Return (X, Y) of the center of cell containing provided text 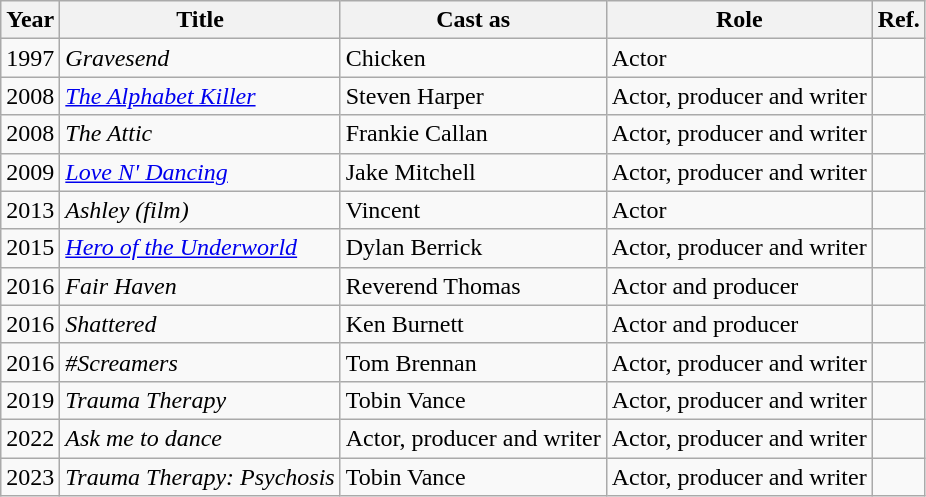
The Alphabet Killer (200, 96)
Chicken (473, 58)
Reverend Thomas (473, 286)
Hero of the Underworld (200, 248)
Jake Mitchell (473, 172)
Shattered (200, 324)
Frankie Callan (473, 134)
2022 (30, 438)
The Attic (200, 134)
Ref. (898, 20)
2009 (30, 172)
#Screamers (200, 362)
Love N' Dancing (200, 172)
Year (30, 20)
Tom Brennan (473, 362)
Title (200, 20)
Trauma Therapy (200, 400)
1997 (30, 58)
2019 (30, 400)
Role (739, 20)
Trauma Therapy: Psychosis (200, 477)
2013 (30, 210)
Cast as (473, 20)
Gravesend (200, 58)
Dylan Berrick (473, 248)
2015 (30, 248)
Ashley (film) (200, 210)
2023 (30, 477)
Ken Burnett (473, 324)
Vincent (473, 210)
Steven Harper (473, 96)
Fair Haven (200, 286)
Ask me to dance (200, 438)
